Detect which cell encompasses the target text, then output its [X, Y] center coordinate. 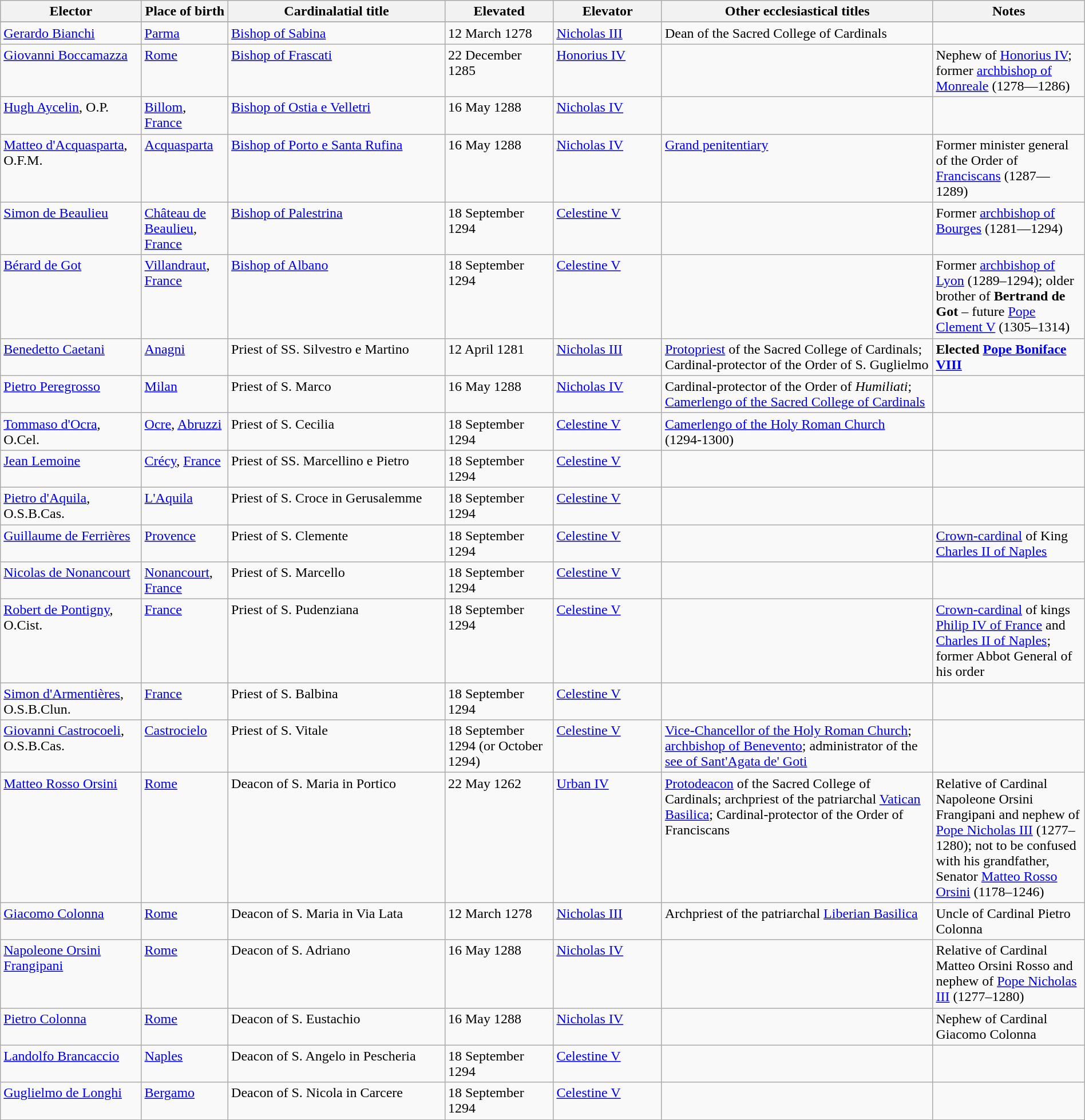
Nephew of Cardinal Giacomo Colonna [1008, 1027]
Pietro Colonna [71, 1027]
Nicolas de Nonancourt [71, 580]
18 September 1294 (or October 1294) [499, 746]
Place of birth [185, 11]
Ocre, Abruzzi [185, 432]
Giacomo Colonna [71, 921]
Bishop of Palestrina [336, 228]
Landolfo Brancaccio [71, 1063]
Deacon of S. Adriano [336, 974]
Castrocielo [185, 746]
Urban IV [608, 838]
Hugh Aycelin, O.P. [71, 116]
Camerlengo of the Holy Roman Church(1294-1300) [797, 432]
Acquasparta [185, 168]
Uncle of Cardinal Pietro Colonna [1008, 921]
Crécy, France [185, 468]
Priest of S. Pudenziana [336, 641]
Jean Lemoine [71, 468]
Priest of SS. Marcellino e Pietro [336, 468]
Former archbishop of Bourges (1281—1294) [1008, 228]
Protopriest of the Sacred College of Cardinals; Cardinal-protector of the Order of S. Guglielmo [797, 357]
Deacon of S. Nicola in Carcere [336, 1101]
Naples [185, 1063]
Villandraut, France [185, 296]
Other ecclesiastical titles [797, 11]
Elector [71, 11]
Protodeacon of the Sacred College of Cardinals; archpriest of the patriarchal Vatican Basilica; Cardinal-protector of the Order of Franciscans [797, 838]
Simon d'Armentières, O.S.B.Clun. [71, 702]
Nonancourt, France [185, 580]
Priest of S. Marco [336, 394]
Nephew of Honorius IV; former archbishop of Monreale (1278—1286) [1008, 70]
Elevator [608, 11]
Relative of Cardinal Matteo Orsini Rosso and nephew of Pope Nicholas III (1277–1280) [1008, 974]
Bishop of Sabina [336, 33]
Priest of SS. Silvestro e Martino [336, 357]
Château de Beaulieu, France [185, 228]
22 May 1262 [499, 838]
Elected Pope Boniface VIII [1008, 357]
Former minister general of the Order of Franciscans (1287—1289) [1008, 168]
Crown-cardinal of King Charles II of Naples [1008, 543]
Pietro Peregrosso [71, 394]
Billom, France [185, 116]
Grand penitentiary [797, 168]
Gerardo Bianchi [71, 33]
Archpriest of the patriarchal Liberian Basilica [797, 921]
Matteo d'Acquasparta, O.F.M. [71, 168]
Priest of S. Clemente [336, 543]
Priest of S. Marcello [336, 580]
Guillaume de Ferrières [71, 543]
Anagni [185, 357]
12 April 1281 [499, 357]
Napoleone Orsini Frangipani [71, 974]
Pietro d'Aquila, O.S.B.Cas. [71, 506]
Priest of S. Vitale [336, 746]
Elevated [499, 11]
Bishop of Porto e Santa Rufina [336, 168]
Parma [185, 33]
Honorius IV [608, 70]
Provence [185, 543]
Bergamo [185, 1101]
Simon de Beaulieu [71, 228]
Vice-Chancellor of the Holy Roman Church; archbishop of Benevento; administrator of the see of Sant'Agata de' Goti [797, 746]
Giovanni Boccamazza [71, 70]
Deacon of S. Angelo in Pescheria [336, 1063]
Notes [1008, 11]
L'Aquila [185, 506]
Giovanni Castrocoeli, O.S.B.Cas. [71, 746]
Tommaso d'Ocra, O.Cel. [71, 432]
Dean of the Sacred College of Cardinals [797, 33]
Bérard de Got [71, 296]
Guglielmo de Longhi [71, 1101]
Priest of S. Cecilia [336, 432]
Milan [185, 394]
Deacon of S. Maria in Via Lata [336, 921]
Deacon of S. Maria in Portico [336, 838]
Crown-cardinal of kings Philip IV of France and Charles II of Naples; former Abbot General of his order [1008, 641]
Priest of S. Balbina [336, 702]
Priest of S. Croce in Gerusalemme [336, 506]
Bishop of Frascati [336, 70]
Robert de Pontigny, O.Cist. [71, 641]
Deacon of S. Eustachio [336, 1027]
Cardinalatial title [336, 11]
Bishop of Albano [336, 296]
Cardinal-protector of the Order of Humiliati; Camerlengo of the Sacred College of Cardinals [797, 394]
Matteo Rosso Orsini [71, 838]
22 December 1285 [499, 70]
Former archbishop of Lyon (1289–1294); older brother of Bertrand de Got – future Pope Clement V (1305–1314) [1008, 296]
Benedetto Caetani [71, 357]
Bishop of Ostia e Velletri [336, 116]
